Extract the (X, Y) coordinate from the center of the cell holding the provided text.  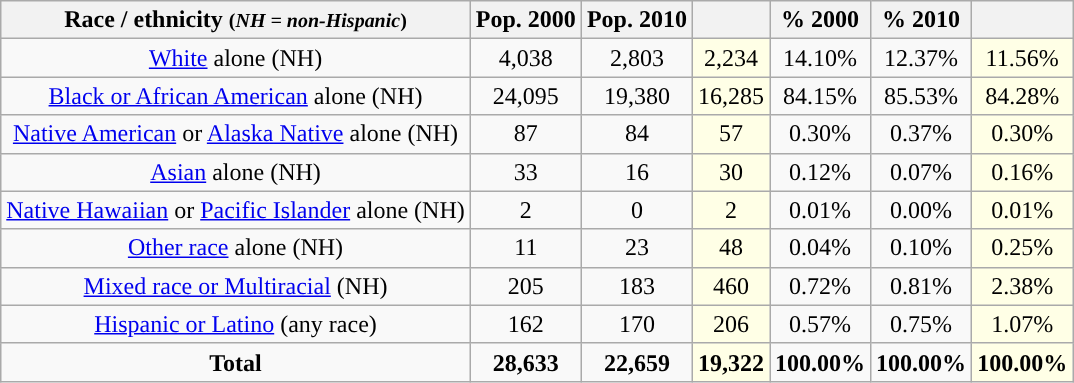
11.56% (1022, 58)
14.10% (820, 58)
205 (526, 286)
Native Hawaiian or Pacific Islander alone (NH) (236, 210)
170 (636, 324)
57 (730, 134)
0.16% (1022, 172)
85.53% (922, 96)
4,038 (526, 58)
Black or African American alone (NH) (236, 96)
Mixed race or Multiracial (NH) (236, 286)
48 (730, 248)
28,633 (526, 362)
16 (636, 172)
0.25% (1022, 248)
0.00% (922, 210)
16,285 (730, 96)
White alone (NH) (236, 58)
Race / ethnicity (NH = non-Hispanic) (236, 20)
Native American or Alaska Native alone (NH) (236, 134)
87 (526, 134)
12.37% (922, 58)
1.07% (1022, 324)
% 2010 (922, 20)
Pop. 2010 (636, 20)
206 (730, 324)
0.12% (820, 172)
24,095 (526, 96)
0.57% (820, 324)
11 (526, 248)
162 (526, 324)
Hispanic or Latino (any race) (236, 324)
30 (730, 172)
0 (636, 210)
183 (636, 286)
19,322 (730, 362)
Other race alone (NH) (236, 248)
Asian alone (NH) (236, 172)
23 (636, 248)
0.07% (922, 172)
33 (526, 172)
Total (236, 362)
% 2000 (820, 20)
22,659 (636, 362)
19,380 (636, 96)
0.37% (922, 134)
84 (636, 134)
84.15% (820, 96)
2.38% (1022, 286)
2,234 (730, 58)
460 (730, 286)
2,803 (636, 58)
0.10% (922, 248)
0.72% (820, 286)
0.81% (922, 286)
84.28% (1022, 96)
Pop. 2000 (526, 20)
0.04% (820, 248)
0.75% (922, 324)
